Output the [x, y] coordinate of the center of the cell containing the given text.  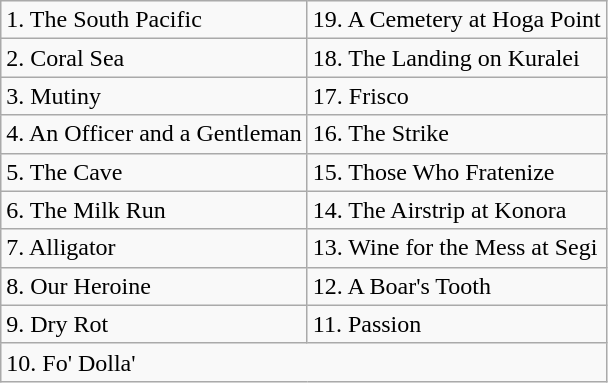
19. A Cemetery at Hoga Point [456, 20]
17. Frisco [456, 96]
4. An Officer and a Gentleman [154, 134]
12. A Boar's Tooth [456, 286]
8. Our Heroine [154, 286]
5. The Cave [154, 172]
18. The Landing on Kuralei [456, 58]
6. The Milk Run [154, 210]
16. The Strike [456, 134]
9. Dry Rot [154, 324]
14. The Airstrip at Konora [456, 210]
3. Mutiny [154, 96]
15. Those Who Fratenize [456, 172]
1. The South Pacific [154, 20]
13. Wine for the Mess at Segi [456, 248]
10. Fo' Dolla' [304, 362]
2. Coral Sea [154, 58]
11. Passion [456, 324]
7. Alligator [154, 248]
